Search for the cell housing the specified text and yield its [x, y] center coordinate. 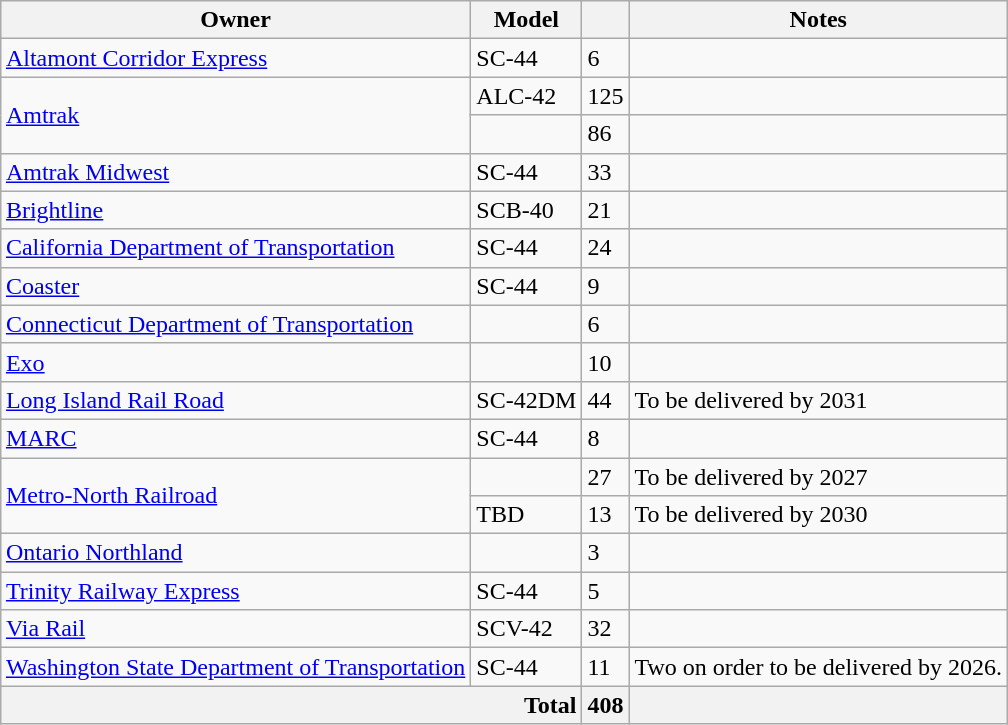
SCV-42 [526, 629]
Connecticut Department of Transportation [235, 324]
Owner [235, 20]
Brightline [235, 210]
5 [606, 591]
TBD [526, 515]
408 [606, 705]
Total [291, 705]
SC-42DM [526, 400]
125 [606, 96]
To be delivered by 2027 [818, 477]
33 [606, 172]
To be delivered by 2030 [818, 515]
Exo [235, 362]
Amtrak Midwest [235, 172]
44 [606, 400]
Coaster [235, 286]
Altamont Corridor Express [235, 58]
21 [606, 210]
3 [606, 553]
Long Island Rail Road [235, 400]
13 [606, 515]
To be delivered by 2031 [818, 400]
ALC-42 [526, 96]
SCB-40 [526, 210]
11 [606, 667]
Trinity Railway Express [235, 591]
Notes [818, 20]
24 [606, 248]
Metro-North Railroad [235, 496]
Two on order to be delivered by 2026. [818, 667]
Via Rail [235, 629]
32 [606, 629]
9 [606, 286]
86 [606, 134]
Model [526, 20]
27 [606, 477]
California Department of Transportation [235, 248]
10 [606, 362]
Amtrak [235, 115]
Ontario Northland [235, 553]
Washington State Department of Transportation [235, 667]
8 [606, 438]
MARC [235, 438]
